Determine the [x, y] coordinate at the center of the cell enclosing the given text.  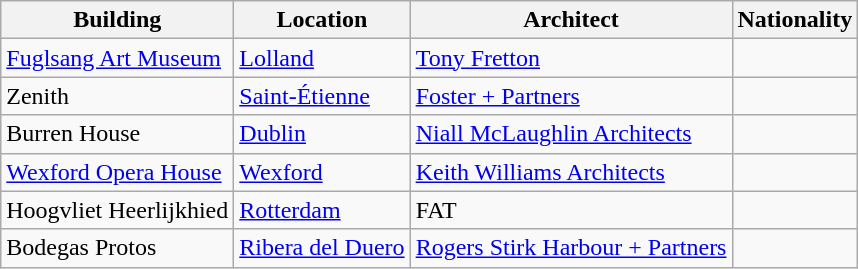
Niall McLaughlin Architects [571, 134]
Rotterdam [322, 210]
Wexford Opera House [118, 172]
Bodegas Protos [118, 248]
Lolland [322, 58]
Dublin [322, 134]
Fuglsang Art Museum [118, 58]
Ribera del Duero [322, 248]
Foster + Partners [571, 96]
Wexford [322, 172]
Building [118, 20]
Rogers Stirk Harbour + Partners [571, 248]
Keith Williams Architects [571, 172]
Burren House [118, 134]
FAT [571, 210]
Nationality [795, 20]
Architect [571, 20]
Location [322, 20]
Zenith [118, 96]
Tony Fretton [571, 58]
Hoogvliet Heerlijkhied [118, 210]
Saint-Étienne [322, 96]
